Identify which cell holds the provided text, then report its (x, y) central coordinate. 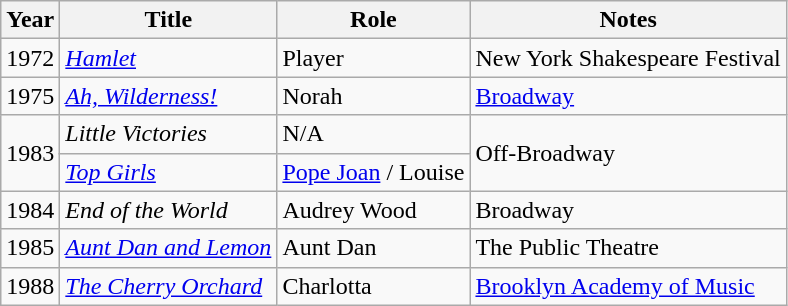
Title (168, 20)
Year (30, 20)
1985 (30, 248)
1983 (30, 153)
Pope Joan / Louise (374, 172)
End of the World (168, 210)
1984 (30, 210)
1988 (30, 286)
Brooklyn Academy of Music (628, 286)
Little Victories (168, 134)
Notes (628, 20)
Top Girls (168, 172)
1975 (30, 96)
N/A (374, 134)
Player (374, 58)
The Cherry Orchard (168, 286)
Off-Broadway (628, 153)
Ah, Wilderness! (168, 96)
Hamlet (168, 58)
New York Shakespeare Festival (628, 58)
The Public Theatre (628, 248)
Aunt Dan and Lemon (168, 248)
1972 (30, 58)
Audrey Wood (374, 210)
Role (374, 20)
Charlotta (374, 286)
Norah (374, 96)
Aunt Dan (374, 248)
